Pinpoint the cell where the given text exists, returning its [X, Y] midpoint coordinate. 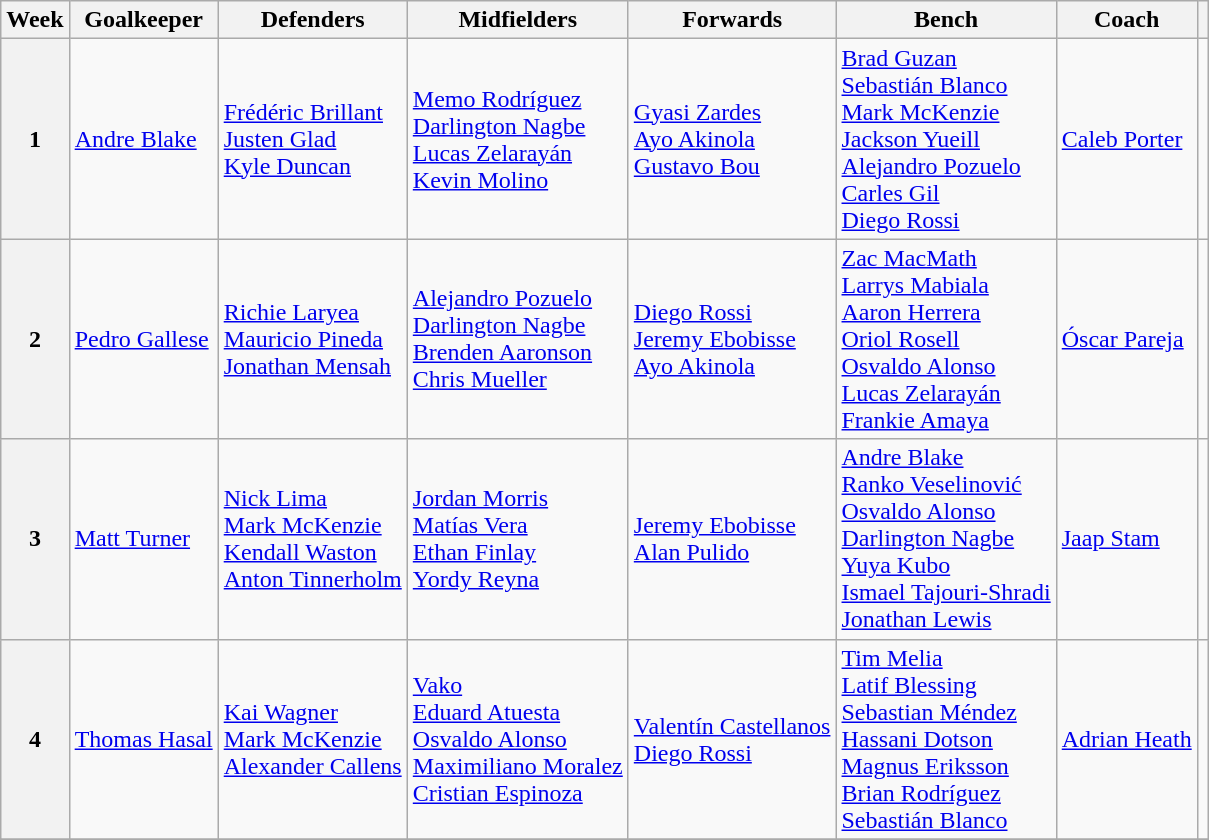
Jeremy Ebobisse Alan Pulido [732, 539]
Andre Blake Ranko Veselinović Osvaldo Alonso Darlington Nagbe Yuya Kubo Ismael Tajouri-Shradi Jonathan Lewis [946, 539]
Zac MacMath Larrys Mabiala Aaron Herrera Oriol Rosell Osvaldo Alonso Lucas Zelarayán Frankie Amaya [946, 339]
Diego Rossi Jeremy Ebobisse Ayo Akinola [732, 339]
Adrian Heath [1126, 739]
Richie Laryea Mauricio Pineda Jonathan Mensah [312, 339]
4 [35, 739]
Week [35, 20]
Kai Wagner Mark McKenzie Alexander Callens [312, 739]
2 [35, 339]
1 [35, 139]
Valentín Castellanos Diego Rossi [732, 739]
Forwards [732, 20]
Matt Turner [144, 539]
Bench [946, 20]
Andre Blake [144, 139]
Pedro Gallese [144, 339]
Jordan Morris Matías Vera Ethan Finlay Yordy Reyna [518, 539]
Jaap Stam [1126, 539]
3 [35, 539]
Frédéric Brillant Justen Glad Kyle Duncan [312, 139]
Tim Melia Latif Blessing Sebastian Méndez Hassani Dotson Magnus Eriksson Brian Rodríguez Sebastián Blanco [946, 739]
Memo Rodríguez Darlington Nagbe Lucas Zelarayán Kevin Molino [518, 139]
Coach [1126, 20]
Brad Guzan Sebastián Blanco Mark McKenzie Jackson Yueill Alejandro Pozuelo Carles Gil Diego Rossi [946, 139]
Alejandro Pozuelo Darlington Nagbe Brenden Aaronson Chris Mueller [518, 339]
Goalkeeper [144, 20]
Nick Lima Mark McKenzie Kendall Waston Anton Tinnerholm [312, 539]
Defenders [312, 20]
Thomas Hasal [144, 739]
Midfielders [518, 20]
Caleb Porter [1126, 139]
Gyasi Zardes Ayo Akinola Gustavo Bou [732, 139]
Óscar Pareja [1126, 339]
Vako Eduard Atuesta Osvaldo Alonso Maximiliano Moralez Cristian Espinoza [518, 739]
